Pinpoint the cell where the given text exists, returning its [X, Y] midpoint coordinate. 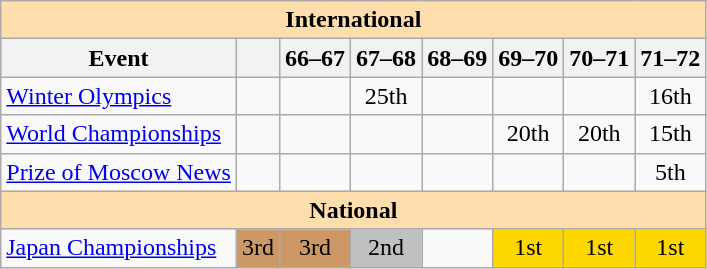
15th [670, 134]
68–69 [458, 58]
Prize of Moscow News [119, 172]
16th [670, 96]
International [354, 20]
2nd [386, 248]
Event [119, 58]
69–70 [528, 58]
5th [670, 172]
National [354, 210]
Japan Championships [119, 248]
70–71 [600, 58]
71–72 [670, 58]
25th [386, 96]
66–67 [314, 58]
World Championships [119, 134]
67–68 [386, 58]
Winter Olympics [119, 96]
